From the cell containing the given text, extract its center point as (X, Y) coordinate. 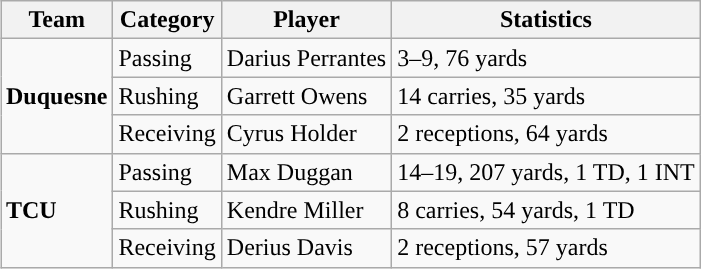
Max Duggan (306, 172)
8 carries, 54 yards, 1 TD (546, 210)
14–19, 207 yards, 1 TD, 1 INT (546, 172)
Kendre Miller (306, 210)
14 carries, 35 yards (546, 96)
Derius Davis (306, 248)
Darius Perrantes (306, 58)
Duquesne (56, 96)
Garrett Owens (306, 96)
Category (167, 20)
3–9, 76 yards (546, 58)
Team (56, 20)
2 receptions, 57 yards (546, 248)
TCU (56, 210)
2 receptions, 64 yards (546, 134)
Statistics (546, 20)
Player (306, 20)
Cyrus Holder (306, 134)
